For the text-containing cell, return its midpoint in (x, y) coordinate format. 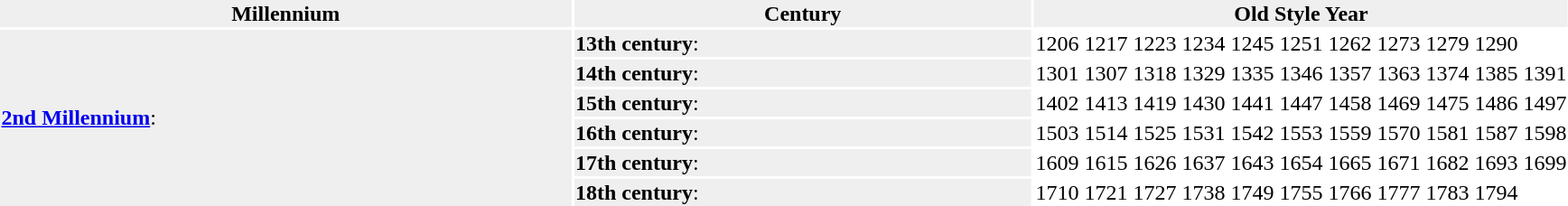
1363 (1398, 73)
1587 (1496, 133)
1721 (1106, 192)
1609 (1057, 163)
1413 (1106, 103)
1531 (1203, 133)
1570 (1398, 133)
1273 (1398, 43)
1749 (1252, 192)
1486 (1496, 103)
Millennium (285, 14)
1738 (1203, 192)
1447 (1301, 103)
1755 (1301, 192)
1262 (1349, 43)
2nd Millennium: (285, 117)
1290 (1496, 43)
1598 (1545, 133)
1217 (1106, 43)
1430 (1203, 103)
1441 (1252, 103)
1234 (1203, 43)
18th century: (802, 192)
1626 (1154, 163)
1581 (1447, 133)
1542 (1252, 133)
1346 (1301, 73)
1766 (1349, 192)
1391 (1545, 73)
1374 (1447, 73)
1643 (1252, 163)
1251 (1301, 43)
1318 (1154, 73)
1654 (1301, 163)
17th century: (802, 163)
Century (802, 14)
1357 (1349, 73)
1671 (1398, 163)
1307 (1106, 73)
1699 (1545, 163)
1727 (1154, 192)
1301 (1057, 73)
1615 (1106, 163)
1693 (1496, 163)
Old Style Year (1301, 14)
1497 (1545, 103)
1665 (1349, 163)
1503 (1057, 133)
1777 (1398, 192)
1419 (1154, 103)
1206 (1057, 43)
1385 (1496, 73)
1559 (1349, 133)
15th century: (802, 103)
1637 (1203, 163)
1458 (1349, 103)
1223 (1154, 43)
1329 (1203, 73)
1783 (1447, 192)
1279 (1447, 43)
1553 (1301, 133)
16th century: (802, 133)
1335 (1252, 73)
1245 (1252, 43)
1475 (1447, 103)
1525 (1154, 133)
1469 (1398, 103)
1794 (1496, 192)
14th century: (802, 73)
1710 (1057, 192)
13th century: (802, 43)
1514 (1106, 133)
1402 (1057, 103)
1682 (1447, 163)
